For the text-containing cell, return its midpoint in [X, Y] coordinate format. 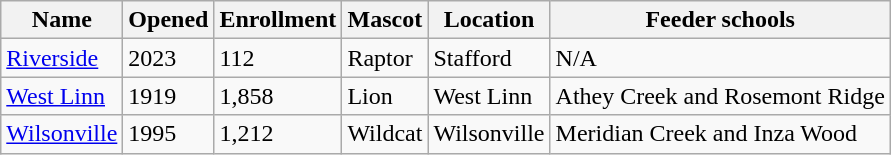
1919 [168, 96]
Riverside [62, 58]
Meridian Creek and Inza Wood [720, 134]
Opened [168, 20]
1,212 [278, 134]
Feeder schools [720, 20]
Raptor [385, 58]
Stafford [489, 58]
112 [278, 58]
Lion [385, 96]
1995 [168, 134]
Athey Creek and Rosemont Ridge [720, 96]
Name [62, 20]
1,858 [278, 96]
Location [489, 20]
Wildcat [385, 134]
Enrollment [278, 20]
2023 [168, 58]
N/A [720, 58]
Mascot [385, 20]
